Output the (X, Y) coordinate of the center of the cell containing the given text.  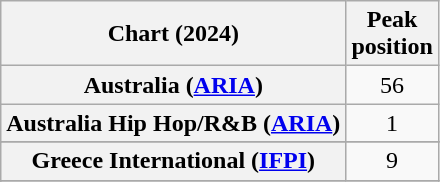
Australia (ARIA) (174, 85)
1 (392, 123)
9 (392, 161)
56 (392, 85)
Australia Hip Hop/R&B (ARIA) (174, 123)
Peakposition (392, 34)
Greece International (IFPI) (174, 161)
Chart (2024) (174, 34)
